Extract the [X, Y] coordinate from the center of the cell holding the provided text.  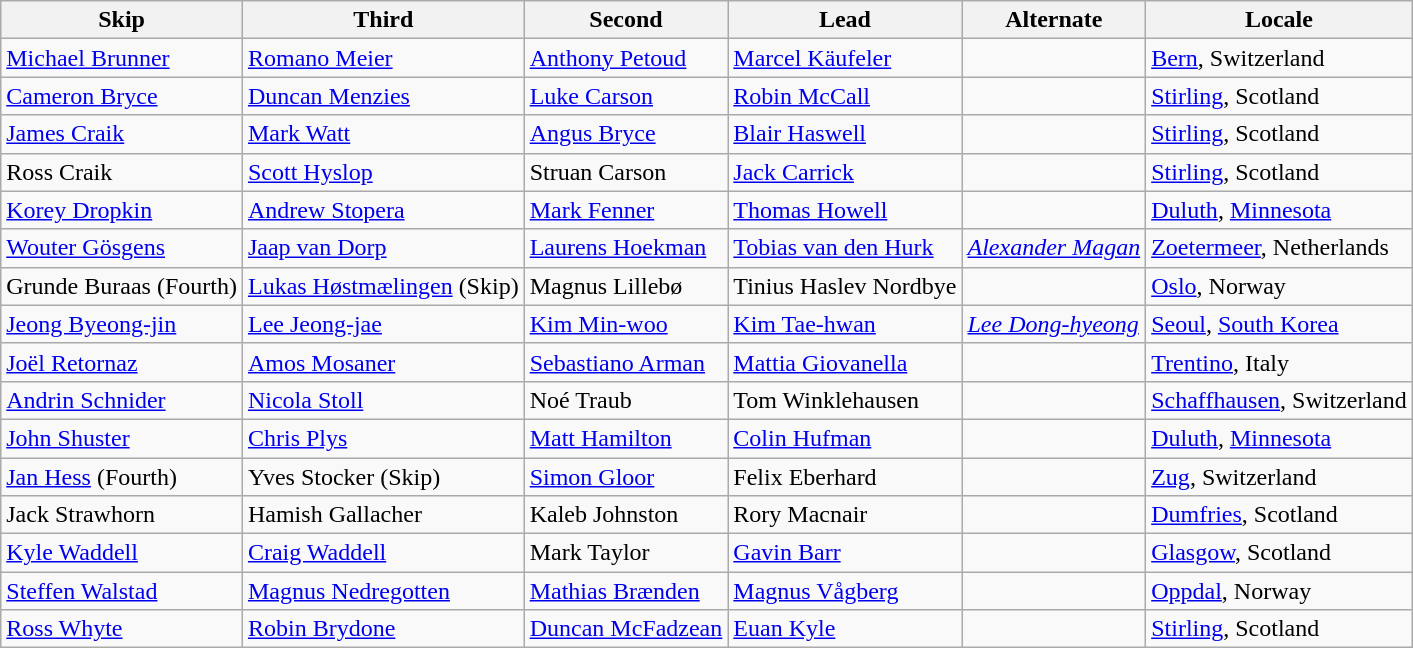
Locale [1280, 20]
Marcel Käufeler [845, 58]
Craig Waddell [383, 553]
James Craik [122, 134]
Thomas Howell [845, 210]
Lee Dong-hyeong [1054, 324]
Sebastiano Arman [626, 362]
Kyle Waddell [122, 553]
Glasgow, Scotland [1280, 553]
Zoetermeer, Netherlands [1280, 248]
Bern, Switzerland [1280, 58]
Grunde Buraas (Fourth) [122, 286]
Jeong Byeong-jin [122, 324]
Felix Eberhard [845, 477]
Second [626, 20]
Mathias Brænden [626, 591]
Rory Macnair [845, 515]
Jan Hess (Fourth) [122, 477]
Andrin Schnider [122, 400]
Michael Brunner [122, 58]
Jack Carrick [845, 172]
Mark Fenner [626, 210]
Joël Retornaz [122, 362]
Alternate [1054, 20]
Schaffhausen, Switzerland [1280, 400]
Tom Winklehausen [845, 400]
Struan Carson [626, 172]
Euan Kyle [845, 629]
Robin McCall [845, 96]
Romano Meier [383, 58]
Duncan McFadzean [626, 629]
Noé Traub [626, 400]
Dumfries, Scotland [1280, 515]
Tobias van den Hurk [845, 248]
Lukas Høstmælingen (Skip) [383, 286]
Chris Plys [383, 438]
Luke Carson [626, 96]
Yves Stocker (Skip) [383, 477]
Tinius Haslev Nordbye [845, 286]
Andrew Stopera [383, 210]
Cameron Bryce [122, 96]
Robin Brydone [383, 629]
Korey Dropkin [122, 210]
Mark Taylor [626, 553]
Gavin Barr [845, 553]
Colin Hufman [845, 438]
Wouter Gösgens [122, 248]
Angus Bryce [626, 134]
John Shuster [122, 438]
Magnus Nedregotten [383, 591]
Anthony Petoud [626, 58]
Kim Tae-hwan [845, 324]
Third [383, 20]
Steffen Walstad [122, 591]
Hamish Gallacher [383, 515]
Alexander Magan [1054, 248]
Ross Craik [122, 172]
Seoul, South Korea [1280, 324]
Mark Watt [383, 134]
Jaap van Dorp [383, 248]
Mattia Giovanella [845, 362]
Duncan Menzies [383, 96]
Nicola Stoll [383, 400]
Laurens Hoekman [626, 248]
Lee Jeong-jae [383, 324]
Kim Min-woo [626, 324]
Amos Mosaner [383, 362]
Oppdal, Norway [1280, 591]
Lead [845, 20]
Kaleb Johnston [626, 515]
Skip [122, 20]
Blair Haswell [845, 134]
Magnus Vågberg [845, 591]
Matt Hamilton [626, 438]
Jack Strawhorn [122, 515]
Oslo, Norway [1280, 286]
Trentino, Italy [1280, 362]
Simon Gloor [626, 477]
Ross Whyte [122, 629]
Scott Hyslop [383, 172]
Magnus Lillebø [626, 286]
Zug, Switzerland [1280, 477]
